Capture the cell that displays the provided text and extract its (x, y) central coordinate. 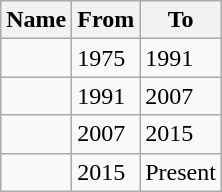
Present (181, 172)
To (181, 20)
1975 (106, 58)
From (106, 20)
Name (36, 20)
